Detect which cell encompasses the target text, then output its [X, Y] center coordinate. 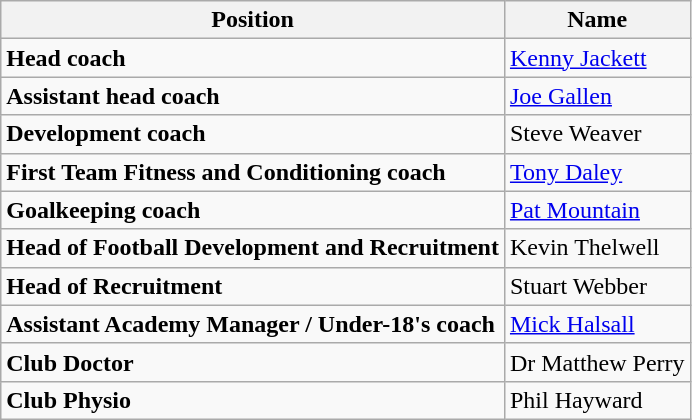
Club Doctor [253, 362]
Pat Mountain [597, 210]
Tony Daley [597, 172]
Dr Matthew Perry [597, 362]
Phil Hayward [597, 400]
Development coach [253, 134]
Club Physio [253, 400]
Kevin Thelwell [597, 248]
Name [597, 20]
Kenny Jackett [597, 58]
Steve Weaver [597, 134]
Stuart Webber [597, 286]
Head of Recruitment [253, 286]
Head of Football Development and Recruitment [253, 248]
Position [253, 20]
Assistant Academy Manager / Under-18's coach [253, 324]
Goalkeeping coach [253, 210]
Assistant head coach [253, 96]
Joe Gallen [597, 96]
Head coach [253, 58]
Mick Halsall [597, 324]
First Team Fitness and Conditioning coach [253, 172]
